Locate the cell with the specified text and output its [X, Y] center coordinate. 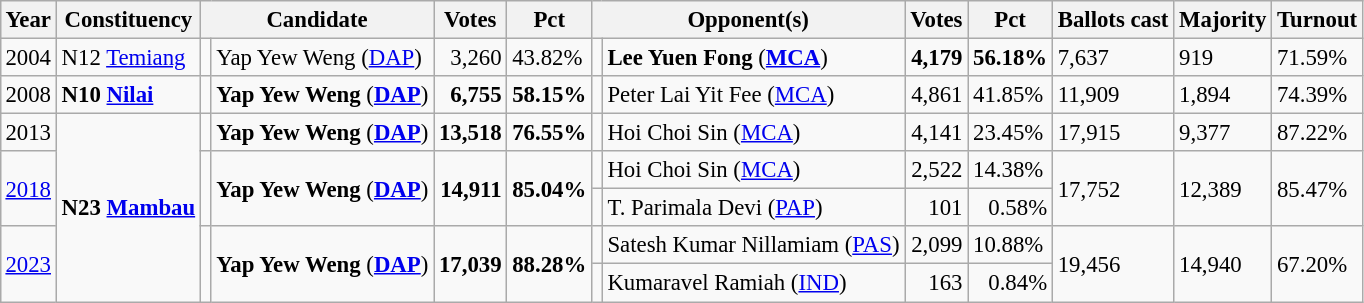
Year [28, 20]
Turnout [1318, 20]
58.15% [550, 95]
0.84% [1010, 283]
7,637 [1112, 57]
17,039 [470, 264]
N12 Temiang [128, 57]
87.22% [1318, 133]
14,911 [470, 188]
17,915 [1112, 133]
85.04% [550, 188]
85.47% [1318, 188]
1,894 [1223, 95]
Opponent(s) [748, 20]
10.88% [1010, 245]
2,522 [936, 170]
Candidate [316, 20]
74.39% [1318, 95]
19,456 [1112, 264]
0.58% [1010, 208]
2013 [28, 133]
Majority [1223, 20]
N10 Nilai [128, 95]
4,179 [936, 57]
67.20% [1318, 264]
Peter Lai Yit Fee (MCA) [754, 95]
2004 [28, 57]
14,940 [1223, 264]
T. Parimala Devi (PAP) [754, 208]
3,260 [470, 57]
Lee Yuen Fong (MCA) [754, 57]
41.85% [1010, 95]
71.59% [1318, 57]
Constituency [128, 20]
88.28% [550, 264]
2,099 [936, 245]
2008 [28, 95]
23.45% [1010, 133]
4,861 [936, 95]
Ballots cast [1112, 20]
N23 Mambau [128, 208]
14.38% [1010, 170]
919 [1223, 57]
Kumaravel Ramiah (IND) [754, 283]
9,377 [1223, 133]
17,752 [1112, 188]
163 [936, 283]
12,389 [1223, 188]
2018 [28, 188]
2023 [28, 264]
101 [936, 208]
11,909 [1112, 95]
13,518 [470, 133]
4,141 [936, 133]
43.82% [550, 57]
56.18% [1010, 57]
Satesh Kumar Nillamiam (PAS) [754, 245]
76.55% [550, 133]
6,755 [470, 95]
